Return (X, Y) of the center of cell containing provided text 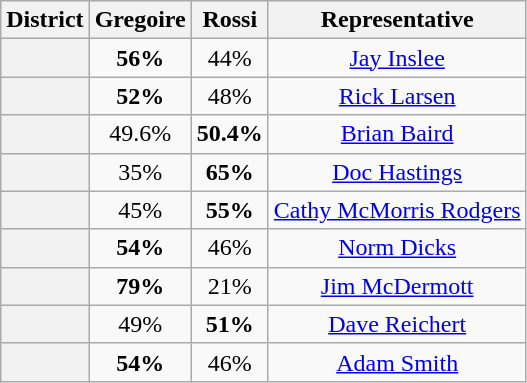
79% (140, 286)
21% (230, 286)
Cathy McMorris Rodgers (397, 210)
Dave Reichert (397, 324)
Norm Dicks (397, 248)
51% (230, 324)
Jim McDermott (397, 286)
District (45, 20)
Jay Inslee (397, 58)
Representative (397, 20)
44% (230, 58)
49.6% (140, 134)
50.4% (230, 134)
65% (230, 172)
Brian Baird (397, 134)
Gregoire (140, 20)
55% (230, 210)
49% (140, 324)
Doc Hastings (397, 172)
Rick Larsen (397, 96)
35% (140, 172)
48% (230, 96)
45% (140, 210)
56% (140, 58)
Rossi (230, 20)
52% (140, 96)
Adam Smith (397, 362)
